Pinpoint the cell where the given text exists, returning its (X, Y) midpoint coordinate. 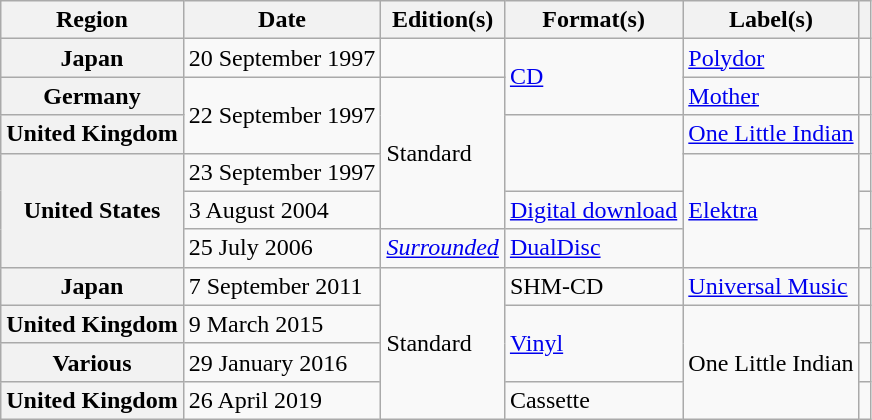
Universal Music (771, 286)
Elektra (771, 210)
Cassette (593, 400)
Format(s) (593, 20)
Region (92, 20)
Vinyl (593, 343)
Date (282, 20)
CD (593, 77)
Surrounded (443, 248)
DualDisc (593, 248)
United States (92, 210)
29 January 2016 (282, 362)
26 April 2019 (282, 400)
Edition(s) (443, 20)
20 September 1997 (282, 58)
3 August 2004 (282, 210)
SHM-CD (593, 286)
Polydor (771, 58)
25 July 2006 (282, 248)
Various (92, 362)
22 September 1997 (282, 115)
7 September 2011 (282, 286)
Label(s) (771, 20)
Digital download (593, 210)
Germany (92, 96)
23 September 1997 (282, 172)
Mother (771, 96)
9 March 2015 (282, 324)
